Extract the [x, y] coordinate from the center of the cell holding the provided text.  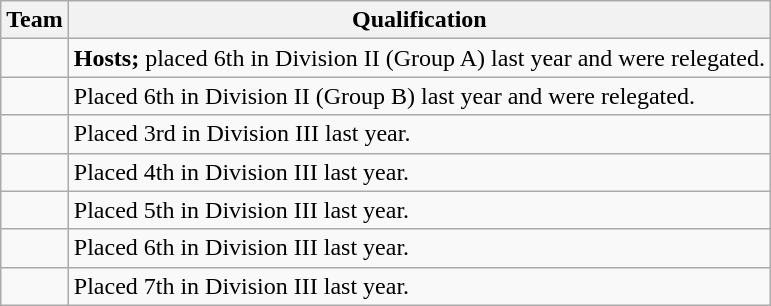
Placed 4th in Division III last year. [419, 172]
Placed 3rd in Division III last year. [419, 134]
Placed 6th in Division II (Group B) last year and were relegated. [419, 96]
Placed 7th in Division III last year. [419, 286]
Placed 5th in Division III last year. [419, 210]
Placed 6th in Division III last year. [419, 248]
Qualification [419, 20]
Hosts; placed 6th in Division II (Group A) last year and were relegated. [419, 58]
Team [35, 20]
